Determine the (X, Y) coordinate at the center of the cell enclosing the given text.  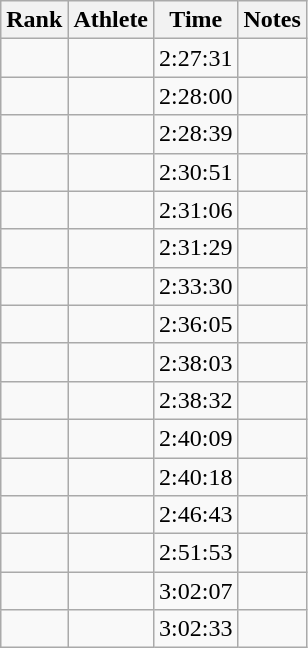
Time (196, 20)
3:02:07 (196, 591)
2:31:06 (196, 210)
2:38:32 (196, 400)
2:30:51 (196, 172)
2:46:43 (196, 515)
2:51:53 (196, 553)
2:38:03 (196, 362)
Athlete (111, 20)
2:31:29 (196, 248)
3:02:33 (196, 629)
Notes (272, 20)
2:40:18 (196, 477)
Rank (34, 20)
2:33:30 (196, 286)
2:36:05 (196, 324)
2:27:31 (196, 58)
2:28:00 (196, 96)
2:28:39 (196, 134)
2:40:09 (196, 438)
